Scan for the cell matching the given text and deliver its [x, y] coordinate at center. 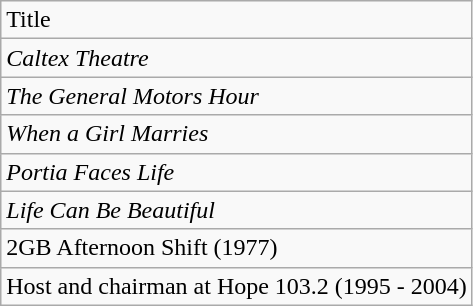
Host and chairman at Hope 103.2 (1995 - 2004) [237, 286]
When a Girl Marries [237, 134]
2GB Afternoon Shift (1977) [237, 248]
The General Motors Hour [237, 96]
Portia Faces Life [237, 172]
Title [237, 20]
Life Can Be Beautiful [237, 210]
Caltex Theatre [237, 58]
